Pinpoint the cell where the given text exists, returning its (X, Y) midpoint coordinate. 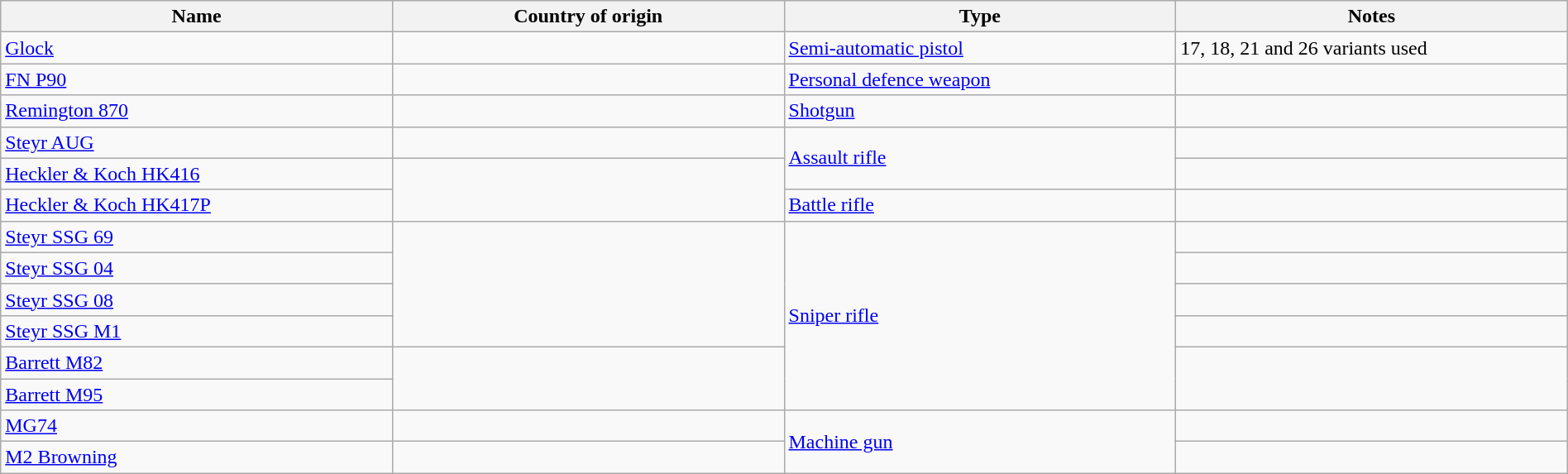
Notes (1372, 17)
Battle rifle (980, 205)
17, 18, 21 and 26 variants used (1372, 48)
Steyr SSG 04 (197, 268)
Semi-automatic pistol (980, 48)
Type (980, 17)
MG74 (197, 426)
Steyr SSG 08 (197, 299)
Steyr AUG (197, 142)
Steyr SSG M1 (197, 331)
Personal defence weapon (980, 79)
FN P90 (197, 79)
Glock (197, 48)
Name (197, 17)
Steyr SSG 69 (197, 237)
Country of origin (588, 17)
Barrett M95 (197, 395)
Remington 870 (197, 111)
Barrett M82 (197, 362)
Shotgun (980, 111)
Heckler & Koch HK416 (197, 174)
M2 Browning (197, 457)
Heckler & Koch HK417P (197, 205)
Assault rifle (980, 158)
Machine gun (980, 442)
Sniper rifle (980, 315)
